Return the [x, y] coordinate for the center point of the cell that contains the specified text.  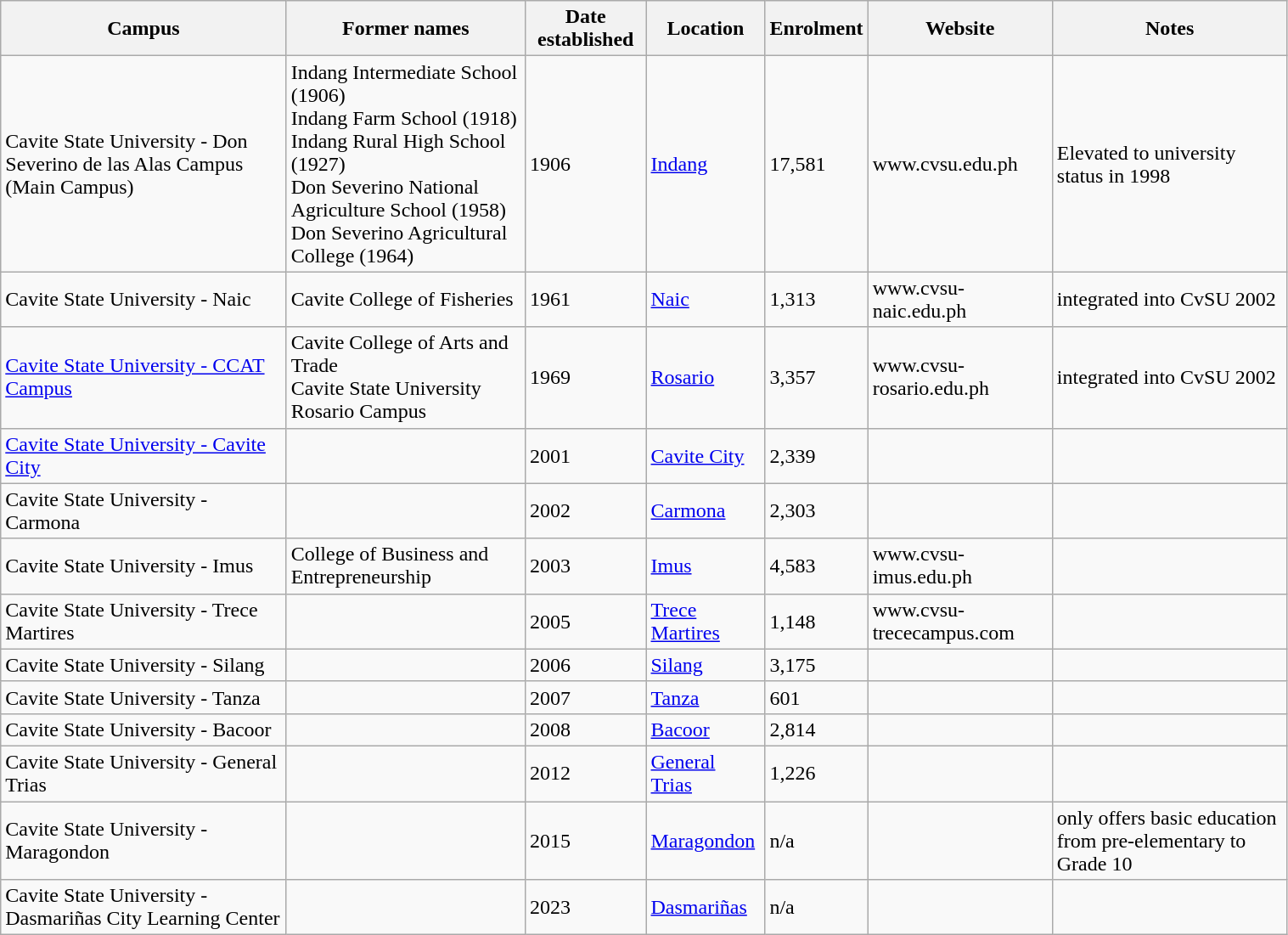
Cavite State University - Silang [143, 665]
Bacoor [706, 729]
Cavite College of Fisheries [406, 299]
Campus [143, 29]
Date established [586, 29]
Trece Martires [706, 622]
1906 [586, 164]
Elevated to university status in 1998 [1170, 164]
1,313 [817, 299]
17,581 [817, 164]
Cavite State University - Naic [143, 299]
1,226 [817, 773]
2,303 [817, 511]
Location [706, 29]
www.cvsu.edu.ph [959, 164]
2012 [586, 773]
Former names [406, 29]
1,148 [817, 622]
Cavite City [706, 455]
3,175 [817, 665]
Rosario [706, 377]
3,357 [817, 377]
Enrolment [817, 29]
Silang [706, 665]
Cavite State University - General Trias [143, 773]
Cavite State University - Dasmariñas City Learning Center [143, 907]
2003 [586, 566]
Cavite College of Arts and TradeCavite State University Rosario Campus [406, 377]
Dasmariñas [706, 907]
Cavite State University - Trece Martires [143, 622]
Cavite State University - Don Severino de las Alas Campus (Main Campus) [143, 164]
2007 [586, 697]
www.cvsu-naic.edu.ph [959, 299]
Carmona [706, 511]
Cavite State University - Carmona [143, 511]
2006 [586, 665]
Cavite State University - Tanza [143, 697]
www.cvsu-trececampus.com [959, 622]
General Trias [706, 773]
Tanza [706, 697]
only offers basic education from pre-elementary to Grade 10 [1170, 841]
2008 [586, 729]
2002 [586, 511]
2,814 [817, 729]
2023 [586, 907]
www.cvsu-imus.edu.ph [959, 566]
4,583 [817, 566]
Indang [706, 164]
2001 [586, 455]
2005 [586, 622]
Website [959, 29]
Imus [706, 566]
www.cvsu-rosario.edu.ph [959, 377]
Cavite State University - Imus [143, 566]
1961 [586, 299]
Naic [706, 299]
Cavite State University - Maragondon [143, 841]
College of Business and Entrepreneurship [406, 566]
2,339 [817, 455]
Cavite State University - Bacoor [143, 729]
2015 [586, 841]
Maragondon [706, 841]
Cavite State University - CCAT Campus [143, 377]
Cavite State University - Cavite City [143, 455]
1969 [586, 377]
Notes [1170, 29]
601 [817, 697]
